Identify which cell holds the provided text, then report its [X, Y] central coordinate. 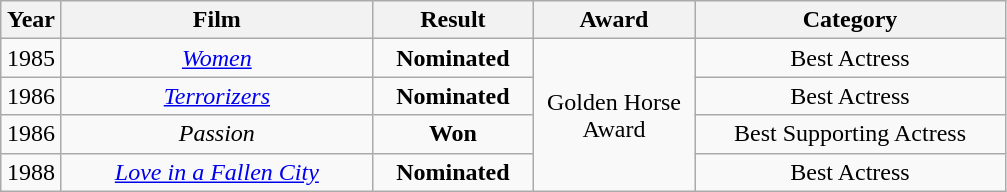
Love in a Fallen City [216, 172]
Passion [216, 134]
Women [216, 58]
1985 [32, 58]
Best Supporting Actress [850, 134]
Terrorizers [216, 96]
Won [452, 134]
Award [614, 20]
Result [452, 20]
Category [850, 20]
1988 [32, 172]
Film [216, 20]
Year [32, 20]
Golden Horse Award [614, 115]
